Detect which cell encompasses the target text, then output its (X, Y) center coordinate. 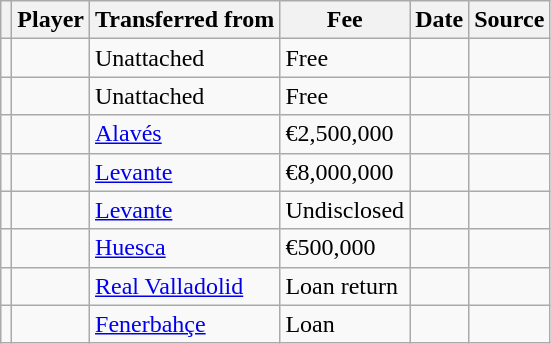
Real Valladolid (185, 286)
Loan return (345, 286)
€500,000 (345, 248)
Alavés (185, 134)
Transferred from (185, 20)
Fee (345, 20)
Huesca (185, 248)
€8,000,000 (345, 172)
Player (51, 20)
€2,500,000 (345, 134)
Fenerbahçe (185, 324)
Loan (345, 324)
Date (440, 20)
Undisclosed (345, 210)
Source (510, 20)
